Return (x, y) of the center of cell containing provided text 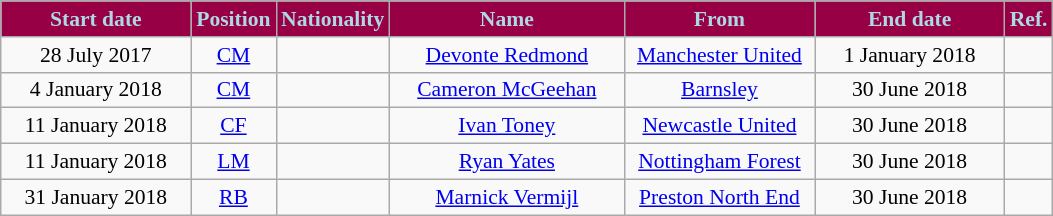
From (719, 19)
Preston North End (719, 197)
Barnsley (719, 90)
Start date (96, 19)
Name (506, 19)
Position (234, 19)
Manchester United (719, 55)
End date (910, 19)
Nationality (332, 19)
RB (234, 197)
Nottingham Forest (719, 162)
LM (234, 162)
4 January 2018 (96, 90)
CF (234, 126)
Ryan Yates (506, 162)
Ref. (1029, 19)
31 January 2018 (96, 197)
Marnick Vermijl (506, 197)
28 July 2017 (96, 55)
Devonte Redmond (506, 55)
Newcastle United (719, 126)
Cameron McGeehan (506, 90)
Ivan Toney (506, 126)
1 January 2018 (910, 55)
